Detect which cell encompasses the target text, then output its [X, Y] center coordinate. 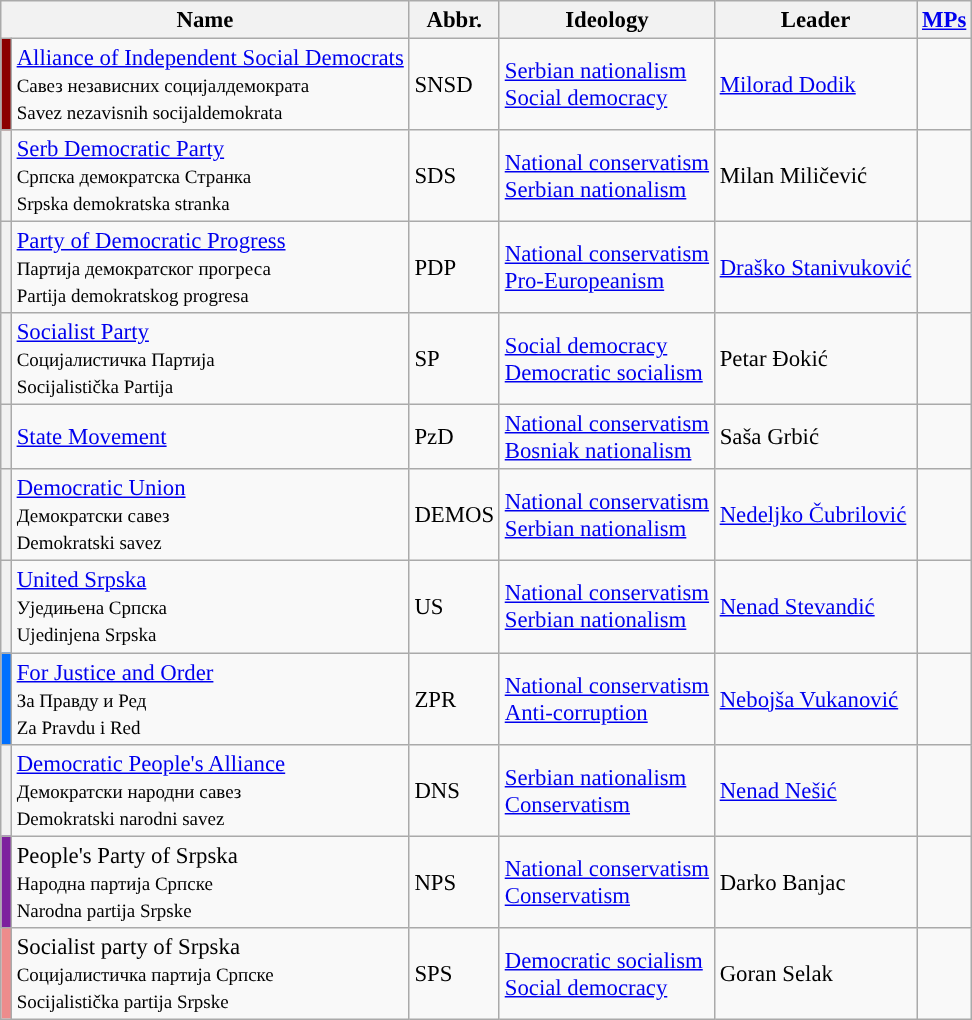
SP [454, 359]
Socialist party of SrpskaСоцијалистичка партија СрпскеSocijalistička partija Srpske [210, 973]
Leader [815, 20]
MPs [944, 20]
Name [205, 20]
Social democracyDemocratic socialism [606, 359]
Serbian nationalismConservatism [606, 790]
United SrpskaУједињена СрпскаUjedinjena Srpska [210, 607]
Democratic UnionДемократски савезDemokratski savez [210, 516]
Party of Democratic ProgressПартија демократског прогресаPartija demokratskog progresa [210, 268]
Nebojša Vukanović [815, 699]
SNSD [454, 85]
ZPR [454, 699]
US [454, 607]
Abbr. [454, 20]
PDP [454, 268]
Nenad Stevandić [815, 607]
NPS [454, 882]
PzD [454, 438]
For Justice and OrderЗа Правду и РедZa Pravdu i Red [210, 699]
Socialist PartyСоцијалистичка ПартијаSocijalistička Partija [210, 359]
DNS [454, 790]
National conservatismAnti-corruption [606, 699]
Goran Selak [815, 973]
State Movement [210, 438]
Nenad Nešić [815, 790]
Nedeljko Čubrilović [815, 516]
Petar Đokić [815, 359]
Draško Stanivuković [815, 268]
Serb Democratic PartyСрпска демократска СтранкаSrpska demokratska stranka [210, 176]
Alliance of Independent Social DemocratsСавез независних социјалдемократаSavez nezavisnih socijaldemokrata [210, 85]
Saša Grbić [815, 438]
National conservatismBosniak nationalism [606, 438]
Milan Miličević [815, 176]
Milorad Dodik [815, 85]
People's Party of SrpskaНародна партија СрпскеNarodna partija Srpske [210, 882]
National conservatismConservatism [606, 882]
Ideology [606, 20]
National conservatismPro-Europeanism [606, 268]
SPS [454, 973]
Serbian nationalismSocial democracy [606, 85]
Democratic socialismSocial democracy [606, 973]
SDS [454, 176]
Darko Banjac [815, 882]
Democratic People's AllianceДемократски народни савезDemokratski narodni savez [210, 790]
DEMOS [454, 516]
